From the cell containing the given text, extract its center point as [X, Y] coordinate. 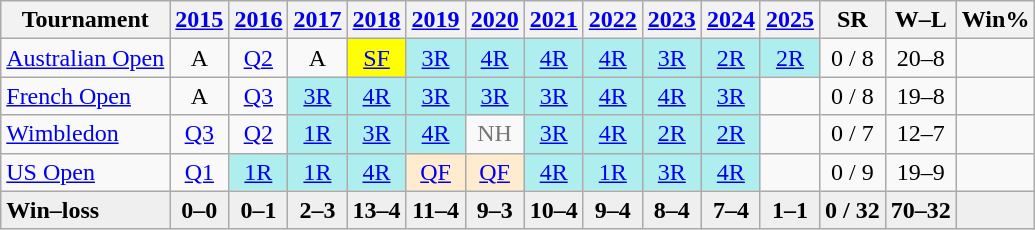
0–1 [258, 210]
13–4 [376, 210]
0 / 32 [852, 210]
W–L [920, 20]
SF [376, 58]
2022 [612, 20]
9–4 [612, 210]
7–4 [730, 210]
SR [852, 20]
2025 [790, 20]
Win% [996, 20]
2017 [318, 20]
2–3 [318, 210]
9–3 [494, 210]
8–4 [672, 210]
2015 [200, 20]
2024 [730, 20]
0–0 [200, 210]
1–1 [790, 210]
2023 [672, 20]
11–4 [436, 210]
2016 [258, 20]
Win–loss [86, 210]
2018 [376, 20]
2019 [436, 20]
US Open [86, 172]
70–32 [920, 210]
Wimbledon [86, 134]
19–8 [920, 96]
NH [494, 134]
10–4 [554, 210]
12–7 [920, 134]
Australian Open [86, 58]
20–8 [920, 58]
Tournament [86, 20]
French Open [86, 96]
0 / 7 [852, 134]
2021 [554, 20]
2020 [494, 20]
19–9 [920, 172]
Q1 [200, 172]
0 / 9 [852, 172]
